Identify which cell holds the provided text, then report its [X, Y] central coordinate. 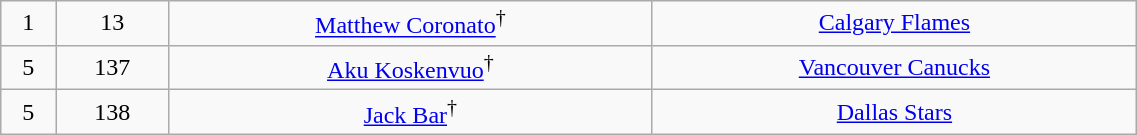
Dallas Stars [894, 112]
Jack Bar† [410, 112]
Vancouver Canucks [894, 68]
138 [112, 112]
Matthew Coronato† [410, 24]
13 [112, 24]
137 [112, 68]
Calgary Flames [894, 24]
1 [28, 24]
Aku Koskenvuo† [410, 68]
